Search for the cell housing the specified text and yield its [X, Y] center coordinate. 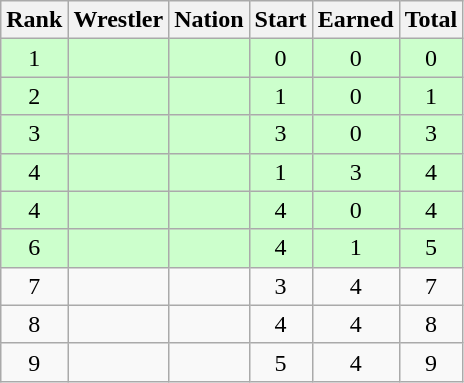
Rank [34, 20]
2 [34, 96]
Earned [356, 20]
Total [431, 20]
Start [280, 20]
6 [34, 248]
Wrestler [118, 20]
Nation [209, 20]
